From the cell containing the given text, extract its center point as (x, y) coordinate. 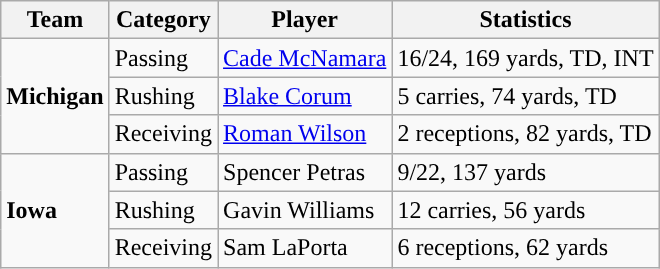
16/24, 169 yards, TD, INT (526, 58)
6 receptions, 62 yards (526, 248)
12 carries, 56 yards (526, 210)
2 receptions, 82 yards, TD (526, 134)
5 carries, 74 yards, TD (526, 96)
9/22, 137 yards (526, 172)
Gavin Williams (305, 210)
Statistics (526, 20)
Spencer Petras (305, 172)
Player (305, 20)
Team (55, 20)
Blake Corum (305, 96)
Roman Wilson (305, 134)
Cade McNamara (305, 58)
Michigan (55, 96)
Iowa (55, 210)
Sam LaPorta (305, 248)
Category (163, 20)
